From the cell containing the given text, extract its center point as [x, y] coordinate. 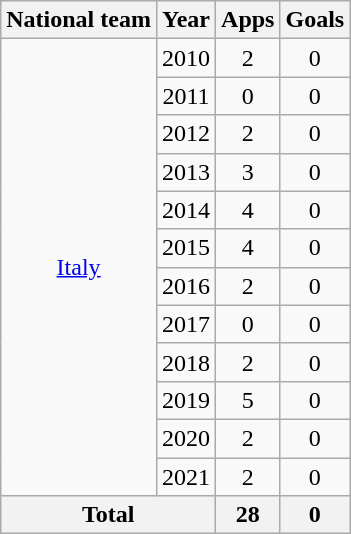
2013 [186, 172]
2015 [186, 248]
5 [248, 400]
Total [108, 515]
3 [248, 172]
Italy [79, 268]
2011 [186, 96]
28 [248, 515]
2016 [186, 286]
2014 [186, 210]
2017 [186, 324]
2020 [186, 438]
2012 [186, 134]
2010 [186, 58]
Apps [248, 20]
2021 [186, 477]
National team [79, 20]
2019 [186, 400]
Year [186, 20]
Goals [315, 20]
2018 [186, 362]
